Locate the cell with the specified text and output its (x, y) center coordinate. 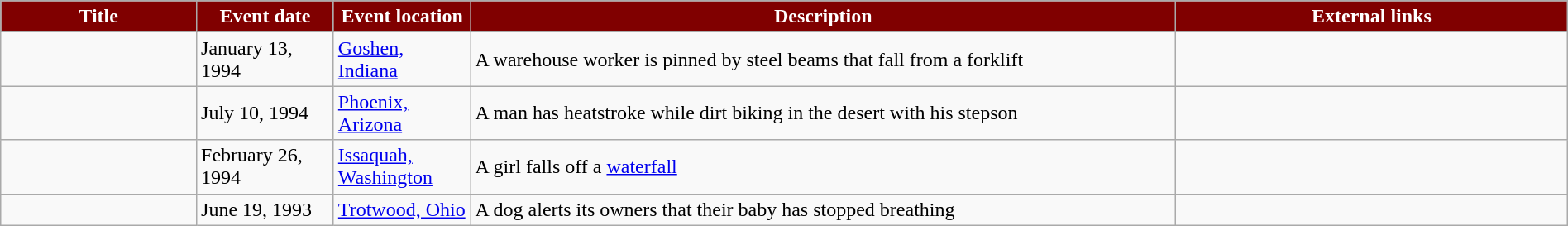
July 10, 1994 (265, 113)
Phoenix, Arizona (402, 113)
A girl falls off a waterfall (824, 167)
Goshen, Indiana (402, 60)
Event location (402, 17)
February 26, 1994 (265, 167)
January 13, 1994 (265, 60)
Issaquah, Washington (402, 167)
A warehouse worker is pinned by steel beams that fall from a forklift (824, 60)
A dog alerts its owners that their baby has stopped breathing (824, 209)
Event date (265, 17)
Description (824, 17)
Title (99, 17)
Trotwood, Ohio (402, 209)
June 19, 1993 (265, 209)
External links (1372, 17)
A man has heatstroke while dirt biking in the desert with his stepson (824, 113)
